Find where the given text appears and provide that cell's center as [x, y] coordinate. 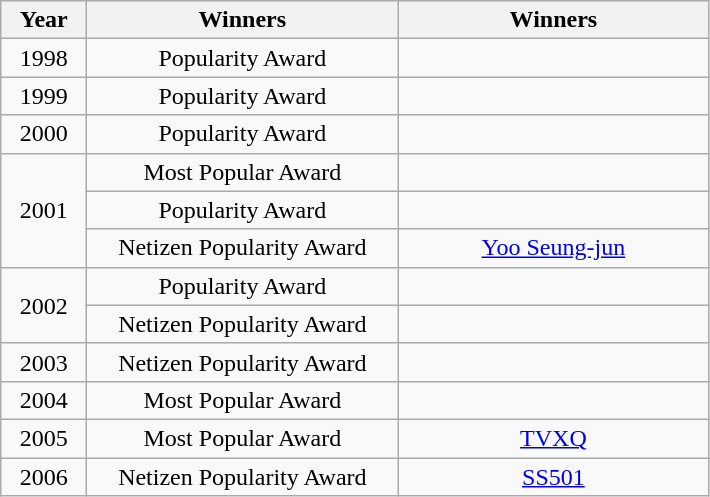
2004 [44, 400]
1999 [44, 96]
2000 [44, 134]
Year [44, 20]
TVXQ [554, 438]
2006 [44, 477]
1998 [44, 58]
SS501 [554, 477]
2001 [44, 210]
2003 [44, 362]
2002 [44, 305]
2005 [44, 438]
Yoo Seung-jun [554, 248]
